Find where the given text appears and provide that cell's center as [x, y] coordinate. 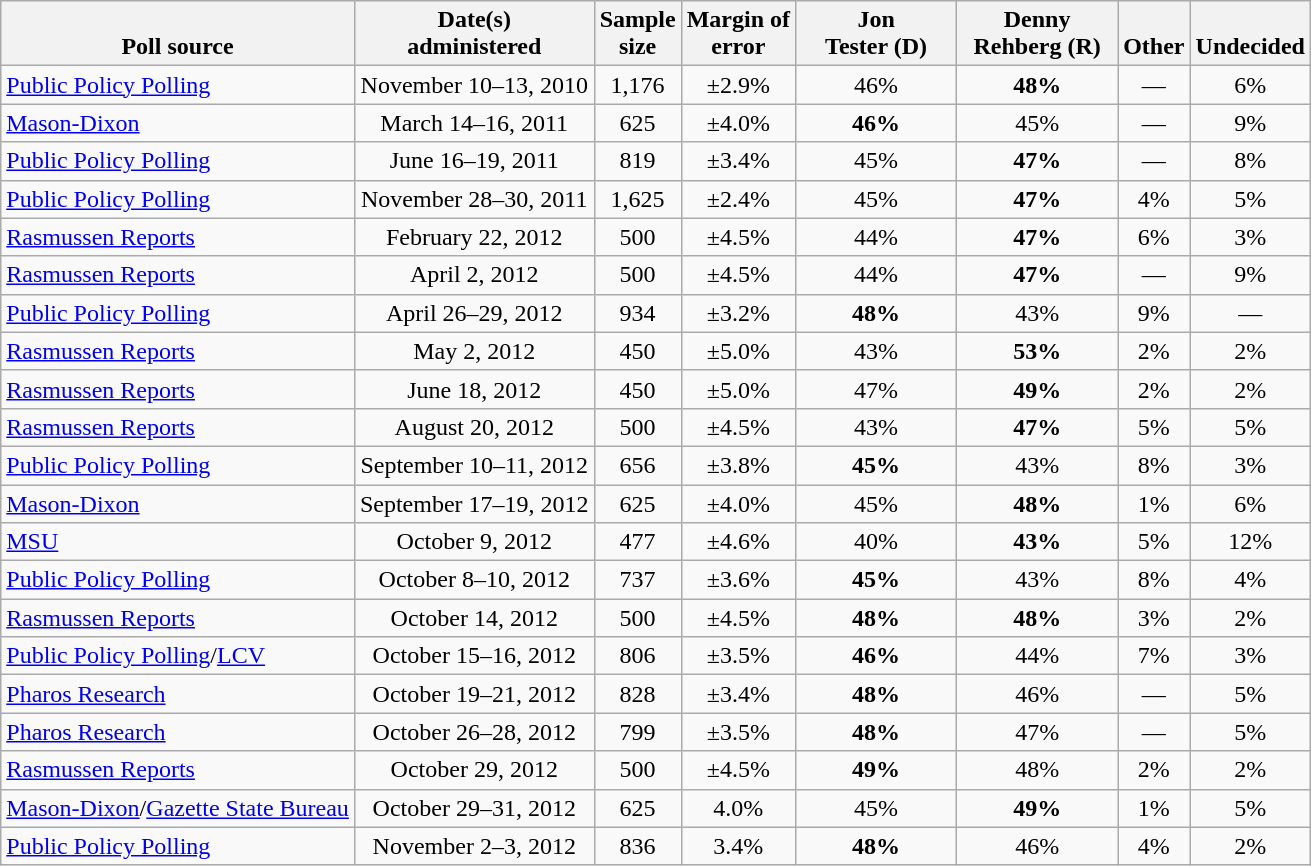
Undecided [1250, 34]
November 28–30, 2011 [474, 199]
53% [1038, 351]
±2.4% [738, 199]
October 19–21, 2012 [474, 694]
806 [638, 656]
4.0% [738, 808]
12% [1250, 542]
October 29, 2012 [474, 770]
828 [638, 694]
±2.9% [738, 85]
Public Policy Polling/LCV [178, 656]
±3.2% [738, 313]
Mason-Dixon/Gazette State Bureau [178, 808]
June 16–19, 2011 [474, 161]
3.4% [738, 846]
February 22, 2012 [474, 237]
934 [638, 313]
March 14–16, 2011 [474, 123]
October 14, 2012 [474, 618]
September 17–19, 2012 [474, 503]
836 [638, 846]
October 26–28, 2012 [474, 732]
1,625 [638, 199]
1,176 [638, 85]
40% [876, 542]
819 [638, 161]
477 [638, 542]
799 [638, 732]
June 18, 2012 [474, 389]
Margin oferror [738, 34]
Poll source [178, 34]
MSU [178, 542]
October 9, 2012 [474, 542]
Date(s)administered [474, 34]
737 [638, 580]
±3.6% [738, 580]
May 2, 2012 [474, 351]
November 2–3, 2012 [474, 846]
October 8–10, 2012 [474, 580]
September 10–11, 2012 [474, 465]
656 [638, 465]
±4.6% [738, 542]
Other [1154, 34]
7% [1154, 656]
October 29–31, 2012 [474, 808]
JonTester (D) [876, 34]
April 26–29, 2012 [474, 313]
April 2, 2012 [474, 275]
Samplesize [638, 34]
November 10–13, 2010 [474, 85]
August 20, 2012 [474, 427]
±3.8% [738, 465]
October 15–16, 2012 [474, 656]
DennyRehberg (R) [1038, 34]
